Determine the (X, Y) coordinate at the center of the cell enclosing the given text.  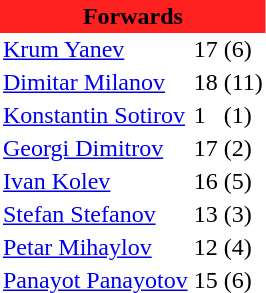
Konstantin Sotirov (96, 116)
Krum Yanev (96, 50)
1 (206, 116)
Ivan Kolev (96, 182)
13 (206, 214)
(2) (244, 148)
(11) (244, 82)
Georgi Dimitrov (96, 148)
(4) (244, 248)
16 (206, 182)
(3) (244, 214)
18 (206, 82)
(5) (244, 182)
12 (206, 248)
Dimitar Milanov (96, 82)
Petar Mihaylov (96, 248)
(6) (244, 50)
Forwards (133, 16)
(1) (244, 116)
Stefan Stefanov (96, 214)
